Capture the cell that displays the provided text and extract its (X, Y) central coordinate. 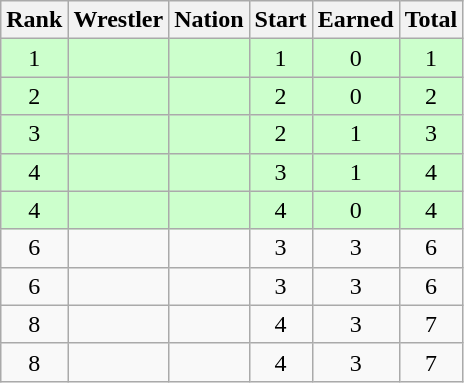
Total (431, 20)
Rank (34, 20)
Start (280, 20)
Earned (356, 20)
Nation (209, 20)
Wrestler (118, 20)
